Extract the [x, y] coordinate from the center of the cell holding the provided text.  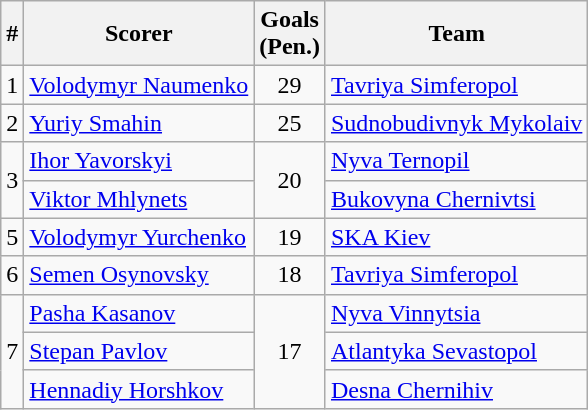
19 [290, 237]
SKA Kiev [456, 237]
Semen Osynovsky [139, 275]
1 [12, 85]
Bukovyna Chernivtsi [456, 199]
Scorer [139, 34]
Goals(Pen.) [290, 34]
Ihor Yavorskyi [139, 161]
Pasha Kasanov [139, 313]
Sudnobudivnyk Mykolaiv [456, 123]
18 [290, 275]
7 [12, 351]
6 [12, 275]
Desna Chernihiv [456, 389]
3 [12, 180]
Stepan Pavlov [139, 351]
Hennadiy Horshkov [139, 389]
5 [12, 237]
29 [290, 85]
Team [456, 34]
20 [290, 180]
25 [290, 123]
Volodymyr Yurchenko [139, 237]
17 [290, 351]
Volodymyr Naumenko [139, 85]
Yuriy Smahin [139, 123]
2 [12, 123]
Viktor Mhlynets [139, 199]
Nyva Vinnytsia [456, 313]
# [12, 34]
Nyva Ternopil [456, 161]
Atlantyka Sevastopol [456, 351]
